Detect which cell encompasses the target text, then output its (X, Y) center coordinate. 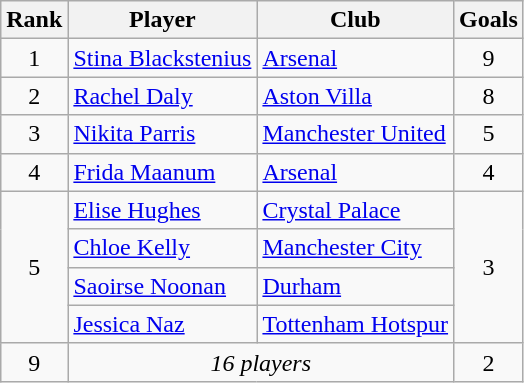
Frida Maanum (162, 172)
16 players (261, 362)
Player (162, 20)
Chloe Kelly (162, 248)
Rank (34, 20)
Manchester United (356, 134)
Manchester City (356, 248)
Durham (356, 286)
Jessica Naz (162, 324)
8 (489, 96)
Elise Hughes (162, 210)
1 (34, 58)
Tottenham Hotspur (356, 324)
Goals (489, 20)
Saoirse Noonan (162, 286)
Aston Villa (356, 96)
Nikita Parris (162, 134)
Stina Blackstenius (162, 58)
Crystal Palace (356, 210)
Club (356, 20)
Rachel Daly (162, 96)
